Pinpoint the cell where the given text exists, returning its [x, y] midpoint coordinate. 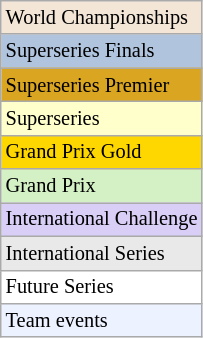
Superseries Premier [102, 85]
International Series [102, 253]
Team events [102, 320]
Grand Prix [102, 186]
Superseries Finals [102, 51]
Future Series [102, 287]
Superseries [102, 118]
Grand Prix Gold [102, 152]
World Championships [102, 17]
International Challenge [102, 219]
